Identify which cell holds the provided text, then report its [x, y] central coordinate. 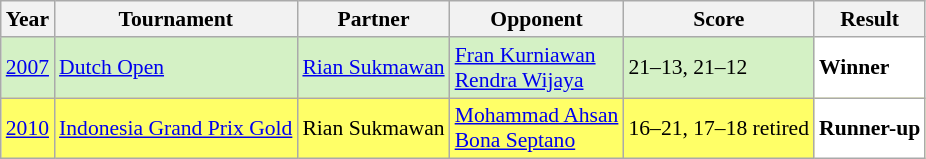
Result [870, 19]
Year [28, 19]
21–13, 21–12 [718, 68]
Score [718, 19]
Dutch Open [176, 68]
Tournament [176, 19]
2010 [28, 128]
2007 [28, 68]
Opponent [537, 19]
Indonesia Grand Prix Gold [176, 128]
Winner [870, 68]
16–21, 17–18 retired [718, 128]
Mohammad Ahsan Bona Septano [537, 128]
Fran Kurniawan Rendra Wijaya [537, 68]
Partner [373, 19]
Runner-up [870, 128]
